Return [X, Y] of the center of cell containing provided text 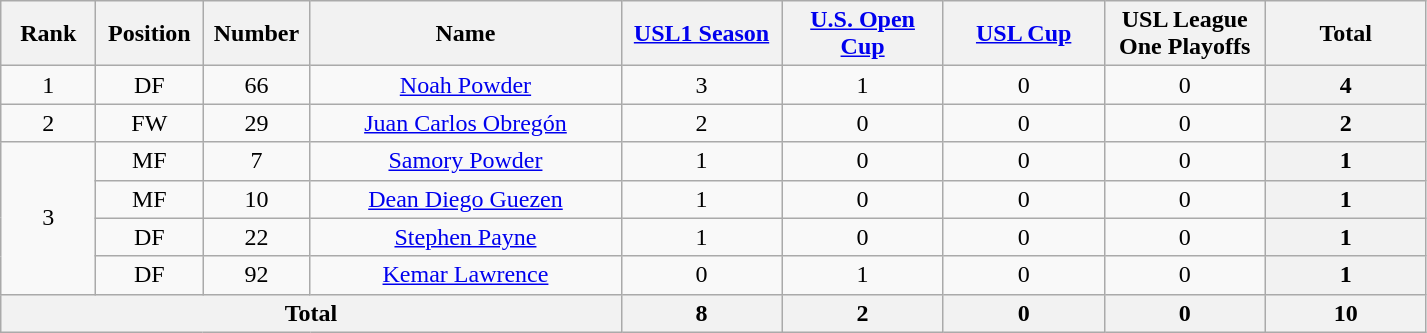
Number [256, 34]
Juan Carlos Obregón [466, 123]
92 [256, 275]
USL1 Season [702, 34]
22 [256, 237]
Position [150, 34]
Kemar Lawrence [466, 275]
USL League One Playoffs [1184, 34]
U.S. Open Cup [862, 34]
Stephen Payne [466, 237]
Name [466, 34]
66 [256, 85]
8 [702, 313]
Samory Powder [466, 161]
29 [256, 123]
4 [1346, 85]
USL Cup [1024, 34]
Noah Powder [466, 85]
7 [256, 161]
Rank [48, 34]
FW [150, 123]
Dean Diego Guezen [466, 199]
